Extract the (X, Y) coordinate from the center of the cell holding the provided text.  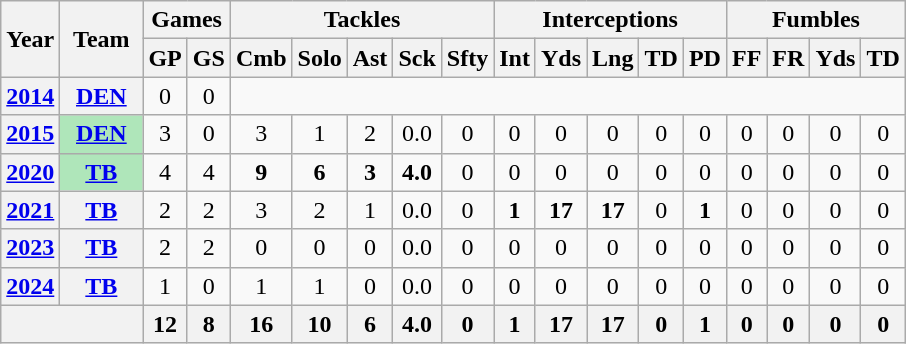
Lng (613, 58)
GP (165, 58)
Year (30, 39)
FR (788, 58)
2021 (30, 210)
2014 (30, 96)
FF (746, 58)
2024 (30, 286)
Fumbles (816, 20)
PD (704, 58)
8 (208, 324)
Sck (417, 58)
12 (165, 324)
10 (320, 324)
16 (261, 324)
Interceptions (610, 20)
2023 (30, 248)
2020 (30, 172)
Sfty (467, 58)
Solo (320, 58)
Games (186, 20)
2015 (30, 134)
GS (208, 58)
Tackles (362, 20)
Int (515, 58)
Team (102, 39)
Ast (370, 58)
9 (261, 172)
Cmb (261, 58)
